Locate the cell with the specified text and output its [X, Y] center coordinate. 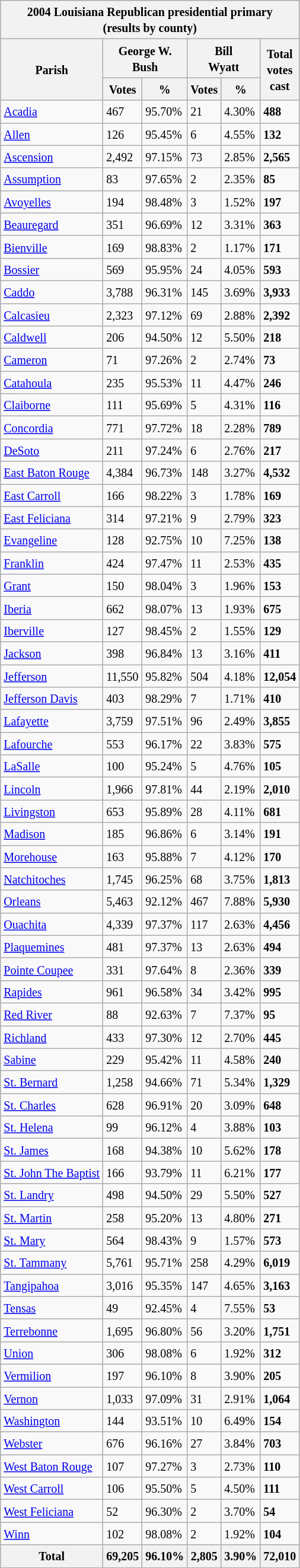
306 [123, 1353]
185 [123, 834]
4.58% [241, 1060]
3.42% [241, 992]
3,933 [280, 292]
2.76% [241, 450]
3.69% [241, 292]
21 [204, 111]
54 [280, 1511]
27 [204, 1443]
97.27% [165, 1466]
1,033 [123, 1398]
1.96% [241, 585]
95.45% [165, 134]
72,010 [280, 1556]
138 [280, 540]
Ascension [52, 157]
98.83% [165, 247]
129 [280, 630]
28 [204, 811]
44 [204, 789]
104 [280, 1534]
97.51% [165, 721]
569 [123, 269]
675 [280, 608]
2.74% [241, 360]
2.91% [241, 1398]
97.81% [165, 789]
2,565 [280, 157]
88 [123, 1014]
575 [280, 744]
6.21% [241, 1172]
331 [123, 969]
East Baton Rouge [52, 473]
2.19% [241, 789]
145 [204, 292]
7.55% [241, 1308]
98.07% [165, 608]
LaSalle [52, 766]
995 [280, 992]
2.35% [241, 179]
Natchitoches [52, 879]
Grant [52, 585]
7.88% [241, 901]
116 [280, 405]
218 [280, 337]
12,054 [280, 675]
Pointe Coupee [52, 969]
24 [204, 269]
171 [280, 247]
403 [123, 699]
235 [123, 383]
St. Bernard [52, 1082]
St. Helena [52, 1127]
95.70% [165, 111]
132 [280, 134]
170 [280, 856]
488 [280, 111]
Beauregard [52, 224]
53 [280, 1308]
2.85% [241, 157]
Claiborne [52, 405]
339 [280, 969]
Terrebonne [52, 1330]
Calcasieu [52, 315]
20 [204, 1105]
191 [280, 834]
98.22% [165, 495]
433 [123, 1037]
4.50% [241, 1489]
Jefferson [52, 675]
1.93% [241, 608]
102 [123, 1534]
100 [123, 766]
4.29% [241, 1263]
1,745 [123, 879]
3,788 [123, 292]
314 [123, 518]
92.75% [165, 540]
1,329 [280, 1082]
95.24% [165, 766]
1,258 [123, 1082]
Rapides [52, 992]
St. Tammany [52, 1263]
445 [280, 1037]
351 [123, 224]
2.53% [241, 563]
3.31% [241, 224]
240 [280, 1060]
96.91% [165, 1105]
Concordia [52, 428]
Evangeline [52, 540]
246 [280, 383]
4.76% [241, 766]
2,010 [280, 789]
2.73% [241, 1466]
2,323 [123, 315]
564 [123, 1240]
Avoyelles [52, 202]
4.31% [241, 405]
1,966 [123, 789]
85 [280, 179]
4.55% [241, 134]
2.36% [241, 969]
94.66% [165, 1082]
98.43% [165, 1240]
2.49% [241, 721]
94.38% [165, 1150]
961 [123, 992]
648 [280, 1105]
153 [280, 585]
Parish [52, 70]
Plaquemines [52, 946]
Lincoln [52, 789]
95.95% [165, 269]
93.51% [165, 1421]
1.52% [241, 202]
4.12% [241, 856]
2004 Louisiana Republican presidential primary(results by county) [150, 20]
Ouachita [52, 924]
Union [52, 1353]
1.55% [241, 630]
11,550 [123, 675]
95.35% [165, 1285]
97.30% [165, 1037]
676 [123, 1443]
211 [123, 450]
323 [280, 518]
271 [280, 1218]
93.79% [165, 1172]
194 [123, 202]
Franklin [52, 563]
2,392 [280, 315]
1.78% [241, 495]
St. James [52, 1150]
593 [280, 269]
3,016 [123, 1285]
St. Mary [52, 1240]
106 [123, 1489]
97.15% [165, 157]
Allen [52, 134]
96.16% [165, 1443]
98.48% [165, 202]
410 [280, 699]
2.70% [241, 1037]
97.21% [165, 518]
4.05% [241, 269]
7.25% [241, 540]
Assumption [52, 179]
92.45% [165, 1308]
5.62% [241, 1150]
7.37% [241, 1014]
95.20% [165, 1218]
1.17% [241, 247]
398 [123, 653]
363 [280, 224]
Total [52, 1556]
1,813 [280, 879]
Lafourche [52, 744]
97.72% [165, 428]
Red River [52, 1014]
126 [123, 134]
Vernon [52, 1398]
St. Martin [52, 1218]
217 [280, 450]
29 [204, 1195]
Livingston [52, 811]
DeSoto [52, 450]
1,064 [280, 1398]
662 [123, 608]
95.69% [165, 405]
435 [280, 563]
312 [280, 1353]
95.50% [165, 1489]
3,759 [123, 721]
68 [204, 879]
95.88% [165, 856]
3,163 [280, 1285]
97.64% [165, 969]
92.12% [165, 901]
56 [204, 1330]
Vermilion [52, 1375]
Sabine [52, 1060]
147 [204, 1285]
31 [204, 1398]
Washington [52, 1421]
3.83% [241, 744]
163 [123, 856]
205 [280, 1375]
1.57% [241, 1240]
3.88% [241, 1127]
481 [123, 946]
West Carroll [52, 1489]
628 [123, 1105]
97.47% [165, 563]
83 [123, 179]
Tangipahoa [52, 1285]
Webster [52, 1443]
Morehouse [52, 856]
Jefferson Davis [52, 699]
97.26% [165, 360]
4,456 [280, 924]
Totalvotescast [280, 70]
128 [123, 540]
96 [204, 721]
96.73% [165, 473]
117 [204, 924]
Madison [52, 834]
105 [280, 766]
4,532 [280, 473]
Orleans [52, 901]
96.17% [165, 744]
3,855 [280, 721]
3.09% [241, 1105]
3.20% [241, 1330]
96.58% [165, 992]
98.45% [165, 630]
144 [123, 1421]
West Feliciana [52, 1511]
22 [204, 744]
681 [280, 811]
110 [280, 1466]
148 [204, 473]
95.82% [165, 675]
St. Landry [52, 1195]
95.42% [165, 1060]
Jackson [52, 653]
Winn [52, 1534]
4.47% [241, 383]
St. John The Baptist [52, 1172]
771 [123, 428]
3.70% [241, 1511]
5,930 [280, 901]
52 [123, 1511]
6.49% [241, 1421]
98.29% [165, 699]
177 [280, 1172]
703 [280, 1443]
789 [280, 428]
Tensas [52, 1308]
178 [280, 1150]
2.88% [241, 315]
3.14% [241, 834]
Iberia [52, 608]
St. Charles [52, 1105]
527 [280, 1195]
99 [123, 1127]
East Carroll [52, 495]
95.89% [165, 811]
4,384 [123, 473]
573 [280, 1240]
2.79% [241, 518]
5,463 [123, 901]
96.69% [165, 224]
Acadia [52, 111]
Catahoula [52, 383]
George W.Bush [145, 58]
504 [204, 675]
4.11% [241, 811]
95 [280, 1014]
97.24% [165, 450]
69,205 [123, 1556]
5,761 [123, 1263]
3.84% [241, 1443]
553 [123, 744]
Bienville [52, 247]
69 [204, 315]
Caddo [52, 292]
96.12% [165, 1127]
411 [280, 653]
3.27% [241, 473]
6,019 [280, 1263]
BillWyatt [224, 58]
498 [123, 1195]
92.63% [165, 1014]
154 [280, 1421]
4.30% [241, 111]
97.09% [165, 1398]
Iberville [52, 630]
653 [123, 811]
96.31% [165, 292]
107 [123, 1466]
168 [123, 1150]
4.18% [241, 675]
95.71% [165, 1263]
97.12% [165, 315]
96.25% [165, 879]
East Feliciana [52, 518]
96.80% [165, 1330]
2,492 [123, 157]
150 [123, 585]
97.65% [165, 179]
3.16% [241, 653]
206 [123, 337]
2,805 [204, 1556]
1,695 [123, 1330]
1.71% [241, 699]
424 [123, 563]
4,339 [123, 924]
2.28% [241, 428]
96.30% [165, 1511]
4.65% [241, 1285]
34 [204, 992]
103 [280, 1127]
Lafayette [52, 721]
West Baton Rouge [52, 1466]
96.86% [165, 834]
3.75% [241, 879]
49 [123, 1308]
5.34% [241, 1082]
18 [204, 428]
Richland [52, 1037]
Cameron [52, 360]
Bossier [52, 269]
229 [123, 1060]
98.04% [165, 585]
95.53% [165, 383]
Caldwell [52, 337]
494 [280, 946]
1,751 [280, 1330]
96.84% [165, 653]
4.80% [241, 1218]
127 [123, 630]
